Identify which cell holds the provided text, then report its [X, Y] central coordinate. 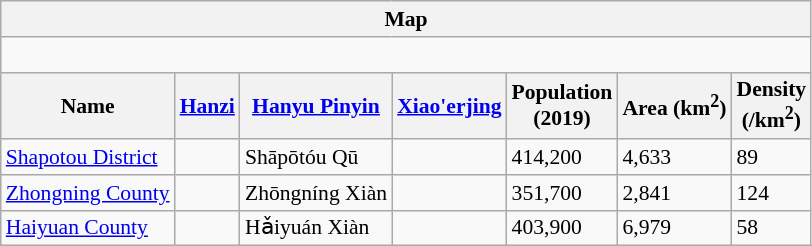
Hǎiyuán Xiàn [316, 228]
Area (km2) [674, 106]
Zhongning County [88, 193]
414,200 [562, 157]
4,633 [674, 157]
89 [772, 157]
Xiao'erjing [449, 106]
Zhōngníng Xiàn [316, 193]
Density(/km2) [772, 106]
6,979 [674, 228]
58 [772, 228]
Population(2019) [562, 106]
2,841 [674, 193]
Hanzi [208, 106]
Shapotou District [88, 157]
124 [772, 193]
351,700 [562, 193]
Haiyuan County [88, 228]
Shāpōtóu Qū [316, 157]
403,900 [562, 228]
Map [406, 19]
Name [88, 106]
Hanyu Pinyin [316, 106]
